Find where the given text appears and provide that cell's center as (x, y) coordinate. 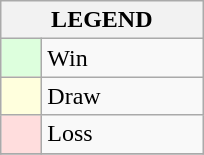
LEGEND (102, 20)
Win (122, 58)
Draw (122, 96)
Loss (122, 134)
